Locate the cell with the specified text and output its [x, y] center coordinate. 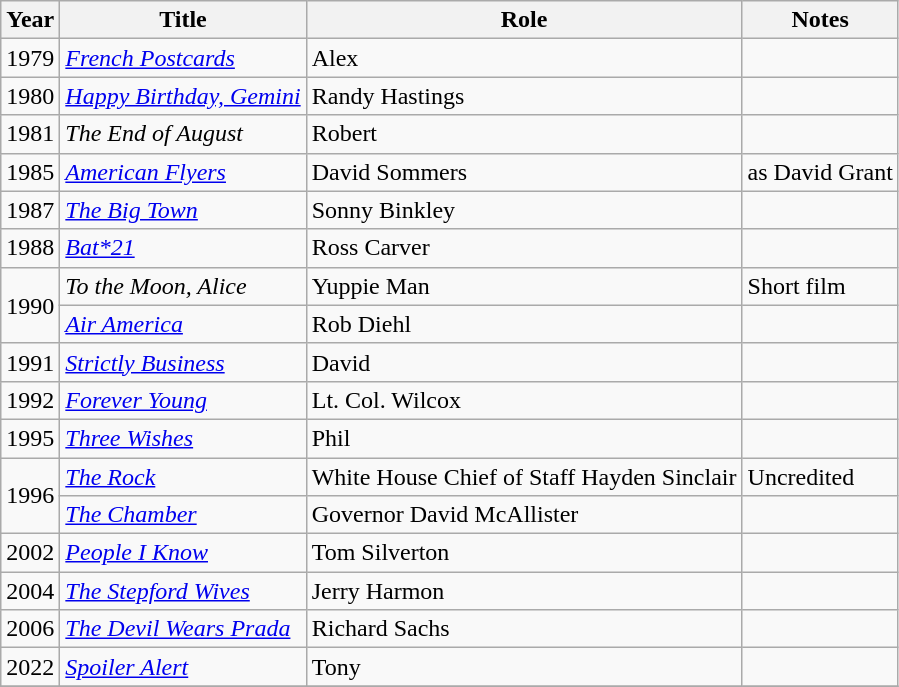
Role [524, 20]
Ross Carver [524, 248]
The End of August [183, 134]
2022 [30, 667]
Alex [524, 58]
1995 [30, 438]
The Chamber [183, 515]
Yuppie Man [524, 286]
Uncredited [820, 477]
Robert [524, 134]
Notes [820, 20]
1979 [30, 58]
People I Know [183, 553]
David [524, 362]
Jerry Harmon [524, 591]
French Postcards [183, 58]
American Flyers [183, 172]
Tom Silverton [524, 553]
Happy Birthday, Gemini [183, 96]
1988 [30, 248]
as David Grant [820, 172]
Rob Diehl [524, 324]
Governor David McAllister [524, 515]
The Big Town [183, 210]
White House Chief of Staff Hayden Sinclair [524, 477]
Richard Sachs [524, 629]
Phil [524, 438]
1985 [30, 172]
Sonny Binkley [524, 210]
1996 [30, 496]
Bat*21 [183, 248]
David Sommers [524, 172]
Tony [524, 667]
Short film [820, 286]
Randy Hastings [524, 96]
Spoiler Alert [183, 667]
1987 [30, 210]
1980 [30, 96]
1981 [30, 134]
Three Wishes [183, 438]
1992 [30, 400]
1990 [30, 305]
Strictly Business [183, 362]
Air America [183, 324]
2002 [30, 553]
Lt. Col. Wilcox [524, 400]
To the Moon, Alice [183, 286]
The Devil Wears Prada [183, 629]
The Rock [183, 477]
Title [183, 20]
2004 [30, 591]
Year [30, 20]
1991 [30, 362]
Forever Young [183, 400]
2006 [30, 629]
The Stepford Wives [183, 591]
